Scan for the cell matching the given text and deliver its (x, y) coordinate at center. 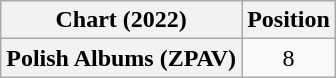
Position (289, 20)
8 (289, 58)
Polish Albums (ZPAV) (122, 58)
Chart (2022) (122, 20)
